Extract the [X, Y] coordinate from the center of the cell holding the provided text.  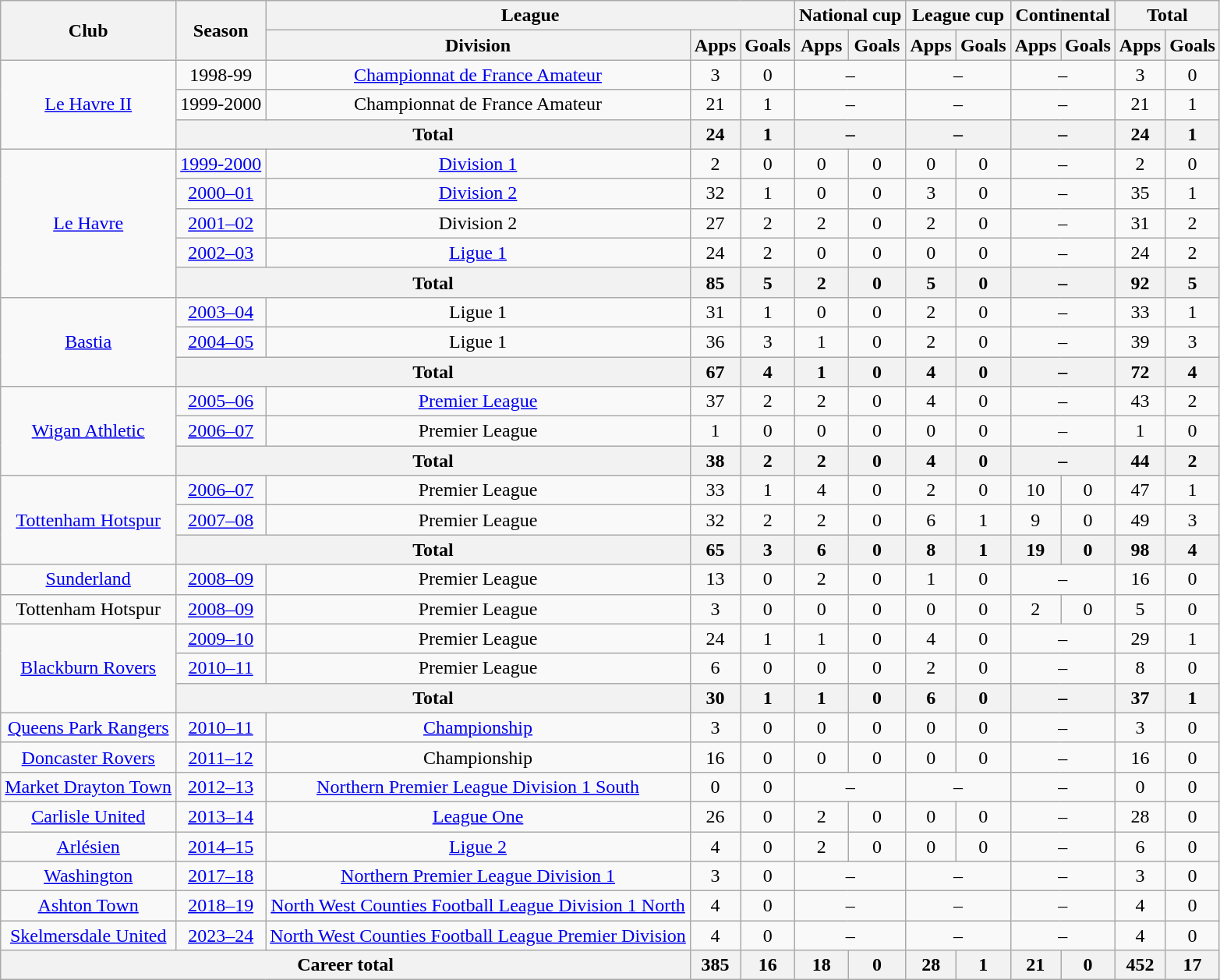
30 [715, 698]
452 [1140, 965]
Career total [346, 965]
Season [221, 30]
Wigan Athletic [89, 431]
Bastia [89, 341]
2011–12 [221, 757]
67 [715, 372]
72 [1140, 372]
2003–04 [221, 312]
2017–18 [221, 876]
17 [1193, 965]
2005–06 [221, 402]
47 [1140, 490]
2013–14 [221, 816]
38 [715, 461]
2009–10 [221, 639]
9 [1035, 520]
League One [479, 816]
Le Havre II [89, 104]
Division [479, 45]
Ligue 2 [479, 846]
27 [715, 223]
85 [715, 282]
Northern Premier League Division 1 South [479, 787]
Market Drayton Town [89, 787]
43 [1140, 402]
Division 1 [479, 164]
98 [1140, 550]
Queens Park Rangers [89, 727]
2000–01 [221, 193]
Washington [89, 876]
North West Counties Football League Premier Division [479, 936]
36 [715, 341]
2014–15 [221, 846]
Continental [1063, 16]
Carlisle United [89, 816]
13 [715, 579]
29 [1140, 639]
Skelmersdale United [89, 936]
2012–13 [221, 787]
39 [1140, 341]
2018–19 [221, 906]
Ashton Town [89, 906]
18 [822, 965]
65 [715, 550]
385 [715, 965]
2001–02 [221, 223]
League [530, 16]
92 [1140, 282]
Arlésien [89, 846]
10 [1035, 490]
1998-99 [221, 75]
Le Havre [89, 223]
35 [1140, 193]
49 [1140, 520]
Blackburn Rovers [89, 668]
2007–08 [221, 520]
44 [1140, 461]
2004–05 [221, 341]
19 [1035, 550]
Club [89, 30]
Northern Premier League Division 1 [479, 876]
2023–24 [221, 936]
League cup [958, 16]
26 [715, 816]
Doncaster Rovers [89, 757]
2002–03 [221, 253]
Sunderland [89, 579]
National cup [850, 16]
North West Counties Football League Division 1 North [479, 906]
